Scan for the cell matching the given text and deliver its (x, y) coordinate at center. 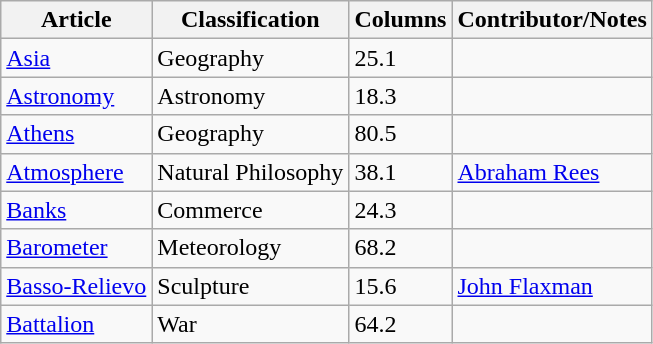
Meteorology (250, 248)
Barometer (76, 248)
Contributor/Notes (552, 20)
Classification (250, 20)
64.2 (400, 324)
80.5 (400, 134)
Commerce (250, 210)
68.2 (400, 248)
18.3 (400, 96)
Battalion (76, 324)
Article (76, 20)
25.1 (400, 58)
Asia (76, 58)
Natural Philosophy (250, 172)
15.6 (400, 286)
24.3 (400, 210)
38.1 (400, 172)
Basso-Relievo (76, 286)
Atmosphere (76, 172)
Athens (76, 134)
John Flaxman (552, 286)
Banks (76, 210)
Columns (400, 20)
War (250, 324)
Sculpture (250, 286)
Abraham Rees (552, 172)
